Detect which cell encompasses the target text, then output its (x, y) center coordinate. 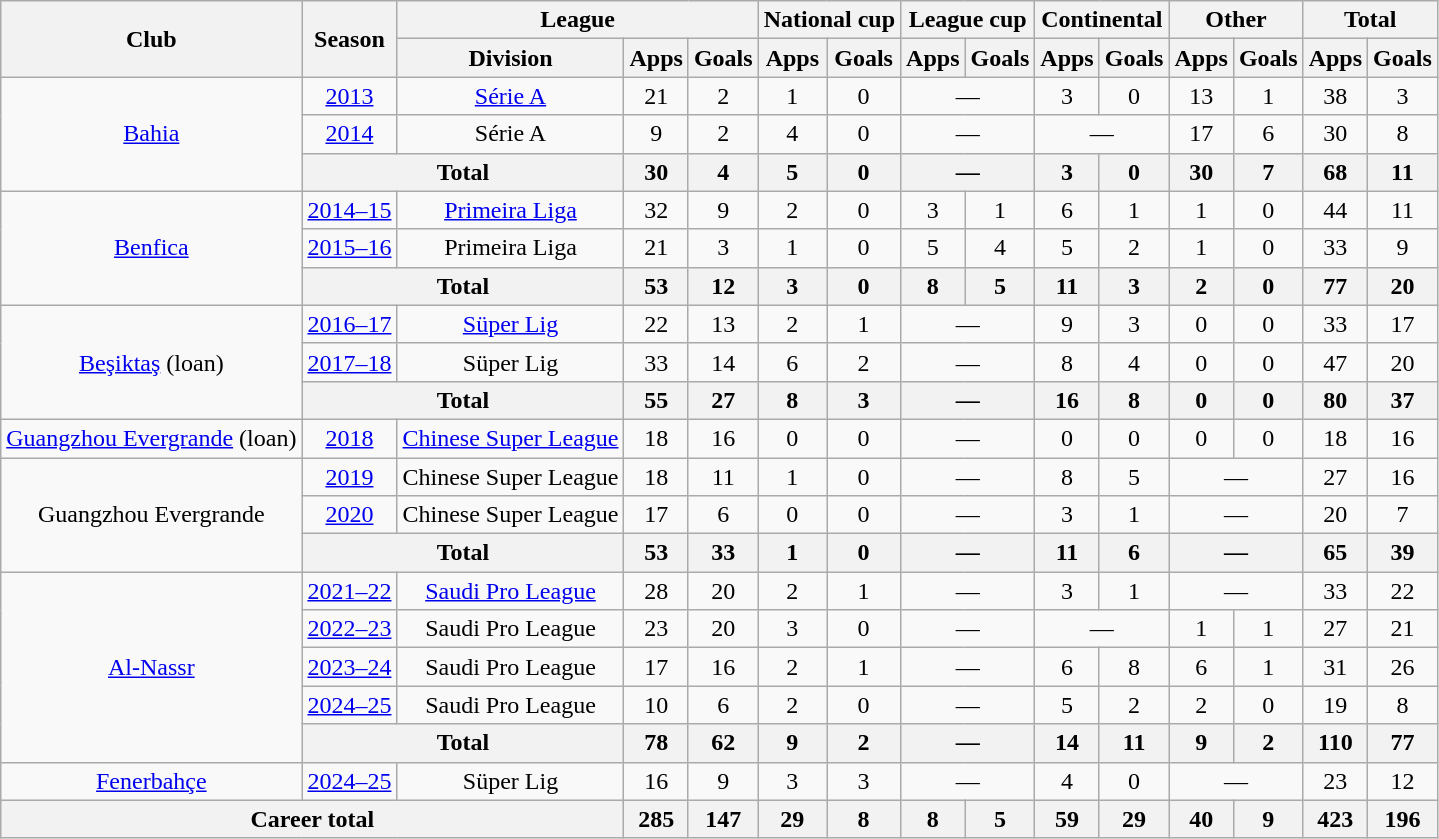
Season (350, 39)
2014 (350, 134)
285 (656, 819)
47 (1335, 362)
Division (510, 58)
2020 (350, 515)
39 (1403, 553)
68 (1335, 172)
65 (1335, 553)
2014–15 (350, 210)
78 (656, 743)
Club (152, 39)
Guangzhou Evergrande (152, 515)
2016–17 (350, 324)
Beşiktaş (loan) (152, 362)
Guangzhou Evergrande (loan) (152, 438)
Benfica (152, 248)
37 (1403, 400)
80 (1335, 400)
National cup (829, 20)
10 (656, 705)
League (578, 20)
2019 (350, 477)
28 (656, 591)
110 (1335, 743)
2022–23 (350, 629)
Bahia (152, 134)
44 (1335, 210)
62 (723, 743)
2015–16 (350, 248)
26 (1403, 667)
League cup (968, 20)
Fenerbahçe (152, 781)
2021–22 (350, 591)
55 (656, 400)
38 (1335, 96)
Other (1236, 20)
2017–18 (350, 362)
59 (1067, 819)
423 (1335, 819)
2018 (350, 438)
147 (723, 819)
Al-Nassr (152, 667)
32 (656, 210)
2023–24 (350, 667)
Career total (312, 819)
196 (1403, 819)
2013 (350, 96)
31 (1335, 667)
Continental (1102, 20)
19 (1335, 705)
40 (1201, 819)
